Return the (x, y) coordinate for the center point of the cell that contains the specified text.  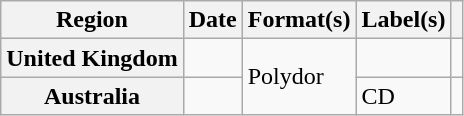
CD (404, 96)
Australia (92, 96)
United Kingdom (92, 58)
Label(s) (404, 20)
Region (92, 20)
Date (212, 20)
Polydor (299, 77)
Format(s) (299, 20)
